For the text-containing cell, return its midpoint in (X, Y) coordinate format. 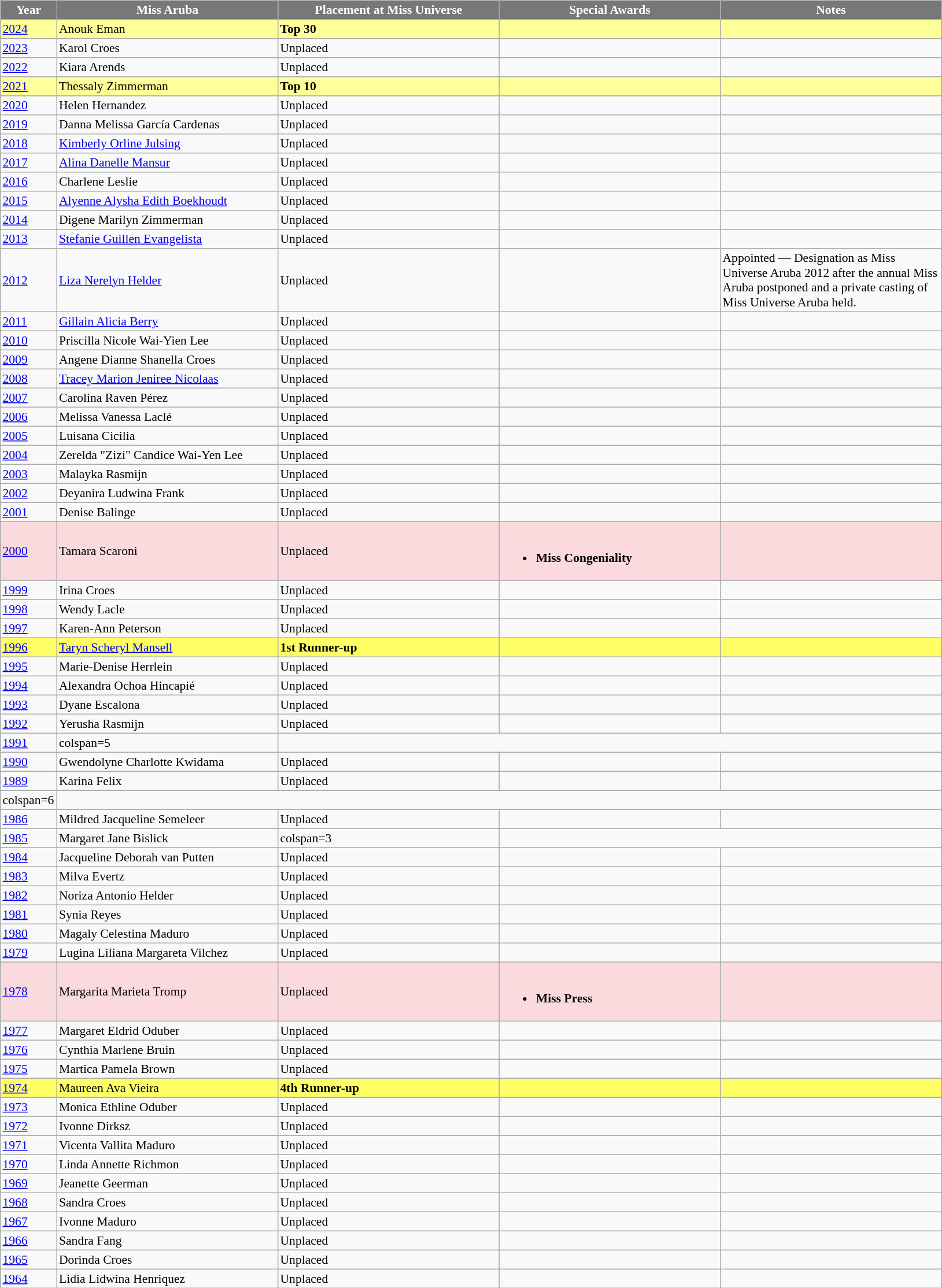
1973 (29, 1106)
Karol Croes (167, 49)
colspan=3 (389, 838)
Danna Melissa García Cardenas (167, 125)
1996 (29, 647)
1986 (29, 819)
1st Runner-up (389, 647)
2013 (29, 239)
1992 (29, 724)
Alyenne Alysha Edith Boekhoudt (167, 201)
Melissa Vanessa Laclé (167, 416)
1978 (29, 991)
Miss Aruba (167, 10)
colspan=5 (167, 742)
Ivonne Maduro (167, 1221)
Yerusha Rasmijn (167, 724)
1981 (29, 915)
1999 (29, 590)
1968 (29, 1202)
Martica Pamela Brown (167, 1068)
1985 (29, 838)
Gillain Alicia Berry (167, 321)
Mildred Jacqueline Semeleer (167, 819)
Kiara Arends (167, 67)
1970 (29, 1164)
2008 (29, 378)
1969 (29, 1183)
2011 (29, 321)
1998 (29, 609)
Malayka Rasmijn (167, 474)
Jeanette Geerman (167, 1183)
1989 (29, 780)
2021 (29, 87)
2017 (29, 163)
2002 (29, 493)
1966 (29, 1241)
1994 (29, 686)
Digene Marilyn Zimmerman (167, 220)
Dorinda Croes (167, 1259)
1984 (29, 857)
Notes (831, 10)
Marie-Denise Herrlein (167, 666)
Priscilla Nicole Wai-Yien Lee (167, 340)
1964 (29, 1279)
Year (29, 10)
Noriza Antonio Helder (167, 895)
Vicenta Vallita Maduro (167, 1145)
Linda Annette Richmon (167, 1164)
Top 30 (389, 29)
Milva Evertz (167, 876)
Margaret Eldrid Oduber (167, 1030)
Lidia Lidwina Henriquez (167, 1279)
Angene Dianne Shanella Croes (167, 360)
1980 (29, 933)
1976 (29, 1050)
Alexandra Ochoa Hincapié (167, 686)
Alina Danelle Mansur (167, 163)
Karina Felix (167, 780)
1991 (29, 742)
Thessaly Zimmerman (167, 87)
1979 (29, 953)
2022 (29, 67)
Sandra Croes (167, 1202)
Miss Press (609, 991)
Margaret Jane Bislick (167, 838)
2000 (29, 551)
2015 (29, 201)
2004 (29, 454)
1983 (29, 876)
Top 10 (389, 87)
Irina Croes (167, 590)
2012 (29, 280)
2024 (29, 29)
2001 (29, 512)
Helen Hernandez (167, 105)
Monica Ethline Oduber (167, 1106)
Appointed — Designation as Miss Universe Aruba 2012 after the annual Miss Aruba postponed and a private casting of Miss Universe Aruba held. (831, 280)
Margarita Marieta Tromp (167, 991)
Wendy Lacle (167, 609)
Karen-Ann Peterson (167, 628)
Deyanira Ludwina Frank (167, 493)
Taryn Scheryl Mansell (167, 647)
1977 (29, 1030)
Sandra Fang (167, 1241)
1974 (29, 1088)
Luisana Cicilia (167, 436)
1982 (29, 895)
Cynthia Marlene Bruin (167, 1050)
1975 (29, 1068)
2014 (29, 220)
Magaly Celestina Maduro (167, 933)
Zerelda "Zizi" Candice Wai-Yen Lee (167, 454)
Tracey Marion Jeniree Nicolaas (167, 378)
Stefanie Guillen Evangelista (167, 239)
2006 (29, 416)
Anouk Eman (167, 29)
Special Awards (609, 10)
colspan=6 (29, 800)
Denise Balinge (167, 512)
Jacqueline Deborah van Putten (167, 857)
1971 (29, 1145)
1967 (29, 1221)
1993 (29, 704)
Charlene Leslie (167, 182)
2020 (29, 105)
Lugina Liliana Margareta Vilchez (167, 953)
2023 (29, 49)
Ivonne Dirksz (167, 1126)
Miss Congeniality (609, 551)
2005 (29, 436)
1995 (29, 666)
1972 (29, 1126)
1965 (29, 1259)
2010 (29, 340)
Gwendolyne Charlotte Kwidama (167, 762)
Placement at Miss Universe (389, 10)
Synia Reyes (167, 915)
Kimberly Orline Julsing (167, 143)
1997 (29, 628)
Carolina Raven Pérez (167, 398)
Maureen Ava Vieira (167, 1088)
4th Runner-up (389, 1088)
2007 (29, 398)
2009 (29, 360)
Dyane Escalona (167, 704)
2019 (29, 125)
2018 (29, 143)
2016 (29, 182)
Liza Nerelyn Helder (167, 280)
1990 (29, 762)
Tamara Scaroni (167, 551)
2003 (29, 474)
